Return (x, y) of the center of cell containing provided text 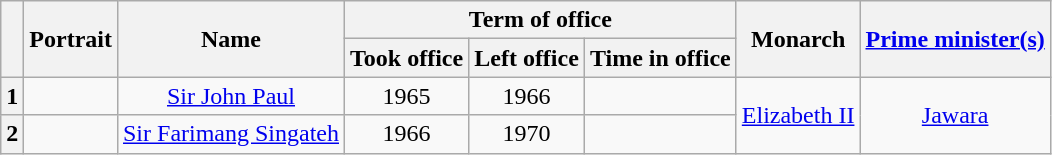
Portrait (71, 39)
2 (12, 134)
1970 (527, 134)
Left office (527, 58)
Name (230, 39)
Time in office (660, 58)
Sir Farimang Singateh (230, 134)
Took office (407, 58)
1 (12, 96)
1965 (407, 96)
Elizabeth II (798, 115)
Monarch (798, 39)
Jawara (955, 115)
Term of office (541, 20)
Prime minister(s) (955, 39)
Sir John Paul (230, 96)
